Provide the (X, Y) coordinate of the cell's center where the given text is located.  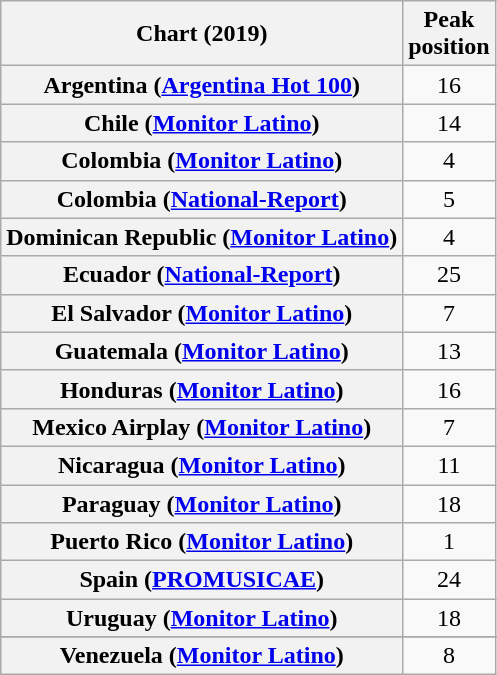
5 (449, 199)
Guatemala (Monitor Latino) (202, 351)
11 (449, 465)
Paraguay (Monitor Latino) (202, 503)
Colombia (Monitor Latino) (202, 161)
El Salvador (Monitor Latino) (202, 313)
8 (449, 656)
Venezuela (Monitor Latino) (202, 656)
Colombia (National-Report) (202, 199)
25 (449, 275)
Uruguay (Monitor Latino) (202, 618)
Ecuador (National-Report) (202, 275)
Puerto Rico (Monitor Latino) (202, 542)
Chile (Monitor Latino) (202, 123)
Chart (2019) (202, 34)
Argentina (Argentina Hot 100) (202, 85)
24 (449, 580)
Dominican Republic (Monitor Latino) (202, 237)
Spain (PROMUSICAE) (202, 580)
Peakposition (449, 34)
13 (449, 351)
Mexico Airplay (Monitor Latino) (202, 427)
Nicaragua (Monitor Latino) (202, 465)
14 (449, 123)
1 (449, 542)
Honduras (Monitor Latino) (202, 389)
